Return the [x, y] coordinate for the center point of the cell that contains the specified text.  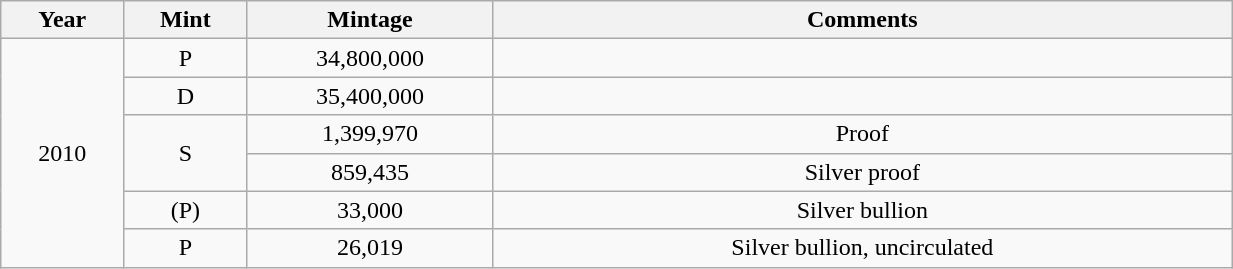
Silver bullion, uncirculated [862, 248]
S [186, 153]
2010 [62, 153]
26,019 [370, 248]
Silver proof [862, 172]
Silver bullion [862, 210]
Comments [862, 20]
D [186, 96]
Mintage [370, 20]
35,400,000 [370, 96]
1,399,970 [370, 134]
Mint [186, 20]
Year [62, 20]
Proof [862, 134]
34,800,000 [370, 58]
33,000 [370, 210]
859,435 [370, 172]
(P) [186, 210]
